Capture the cell that displays the provided text and extract its [X, Y] central coordinate. 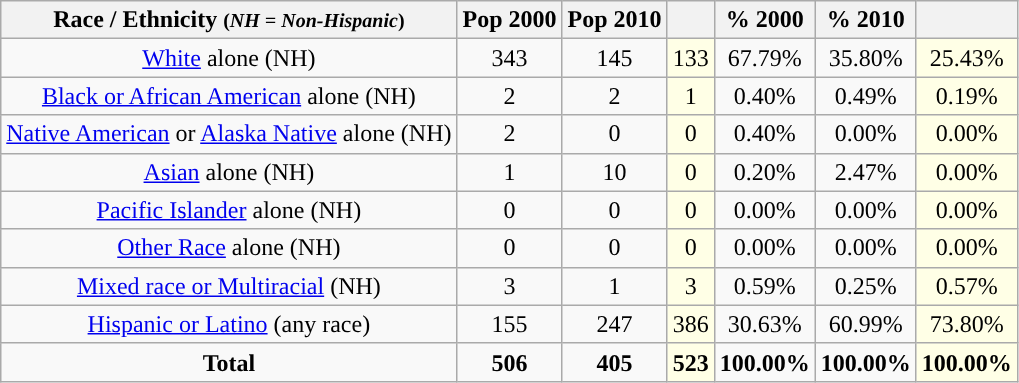
White alone (NH) [229, 58]
386 [690, 324]
0.25% [866, 286]
Race / Ethnicity (NH = Non-Hispanic) [229, 20]
Native American or Alaska Native alone (NH) [229, 134]
73.80% [966, 324]
Hispanic or Latino (any race) [229, 324]
67.79% [764, 58]
Mixed race or Multiracial (NH) [229, 286]
343 [510, 58]
Pacific Islander alone (NH) [229, 210]
Black or African American alone (NH) [229, 96]
10 [614, 172]
405 [614, 362]
523 [690, 362]
247 [614, 324]
155 [510, 324]
0.20% [764, 172]
35.80% [866, 58]
0.19% [966, 96]
Other Race alone (NH) [229, 248]
Asian alone (NH) [229, 172]
Pop 2010 [614, 20]
25.43% [966, 58]
0.59% [764, 286]
30.63% [764, 324]
% 2010 [866, 20]
Total [229, 362]
Pop 2000 [510, 20]
% 2000 [764, 20]
506 [510, 362]
133 [690, 58]
60.99% [866, 324]
0.49% [866, 96]
2.47% [866, 172]
145 [614, 58]
0.57% [966, 286]
